Output the (X, Y) coordinate of the center of the cell containing the given text.  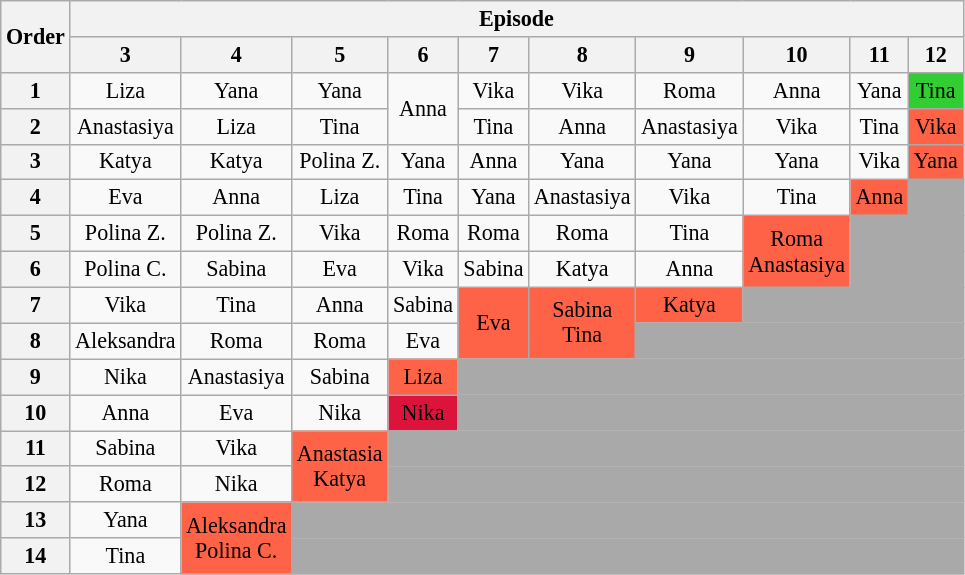
AnastasiaKatya (340, 466)
2 (36, 126)
Aleksandra Polina C. (236, 538)
Polina C. (126, 269)
1 (36, 90)
14 (36, 556)
Aleksandra (126, 341)
Episode (516, 18)
SabinaTina (582, 323)
13 (36, 520)
RomaAnastasiya (796, 251)
Order (36, 36)
